For the text-containing cell, return its midpoint in [x, y] coordinate format. 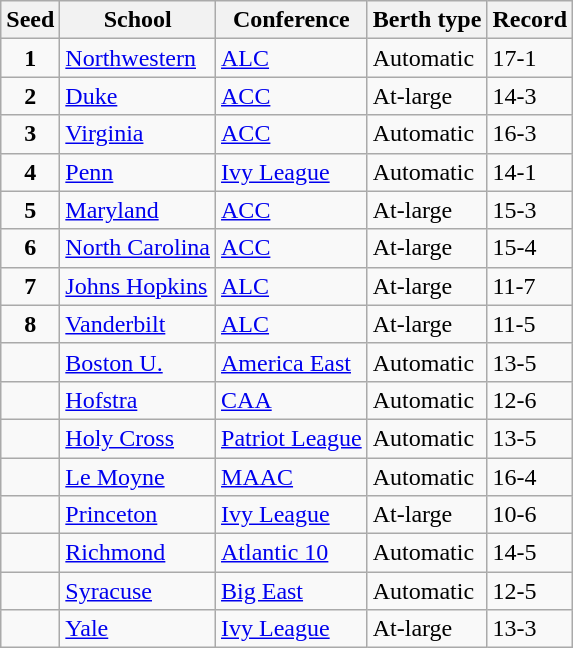
Syracuse [138, 591]
7 [30, 286]
Le Moyne [138, 477]
MAAC [292, 477]
14-1 [530, 172]
17-1 [530, 58]
4 [30, 172]
10-6 [530, 515]
Big East [292, 591]
Holy Cross [138, 438]
Vanderbilt [138, 324]
Hofstra [138, 400]
15-4 [530, 248]
2 [30, 96]
Johns Hopkins [138, 286]
Maryland [138, 210]
3 [30, 134]
11-7 [530, 286]
Virginia [138, 134]
Record [530, 20]
6 [30, 248]
8 [30, 324]
12-6 [530, 400]
School [138, 20]
Atlantic 10 [292, 553]
Seed [30, 20]
America East [292, 362]
14-5 [530, 553]
Duke [138, 96]
13-3 [530, 629]
11-5 [530, 324]
12-5 [530, 591]
5 [30, 210]
Princeton [138, 515]
16-4 [530, 477]
Berth type [427, 20]
15-3 [530, 210]
1 [30, 58]
North Carolina [138, 248]
16-3 [530, 134]
Richmond [138, 553]
Penn [138, 172]
Northwestern [138, 58]
Boston U. [138, 362]
14-3 [530, 96]
CAA [292, 400]
Conference [292, 20]
Yale [138, 629]
Patriot League [292, 438]
